Determine the [X, Y] coordinate at the center of the cell enclosing the given text.  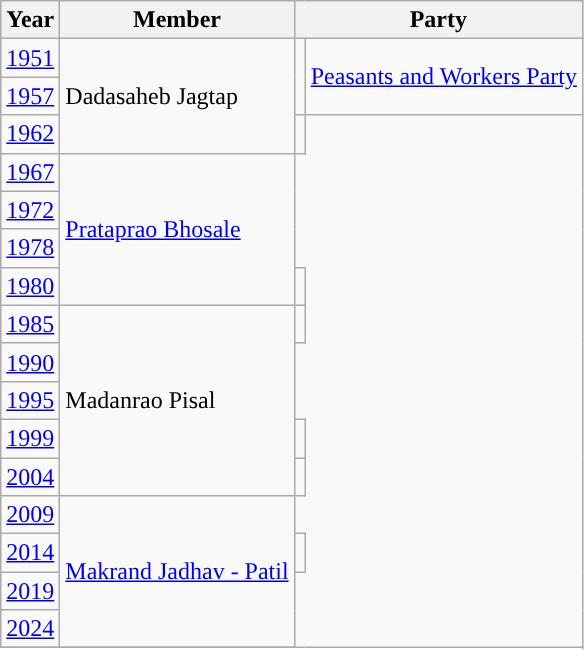
Madanrao Pisal [177, 400]
Dadasaheb Jagtap [177, 96]
Makrand Jadhav - Patil [177, 572]
1999 [30, 438]
2019 [30, 591]
1980 [30, 286]
Member [177, 20]
2009 [30, 515]
1972 [30, 210]
Prataprao Bhosale [177, 229]
Peasants and Workers Party [444, 77]
1967 [30, 172]
1951 [30, 58]
1995 [30, 400]
1990 [30, 362]
1978 [30, 248]
2004 [30, 477]
Party [438, 20]
1957 [30, 96]
1962 [30, 134]
2024 [30, 629]
Year [30, 20]
1985 [30, 324]
2014 [30, 553]
